Output the (X, Y) coordinate of the center of the cell containing the given text.  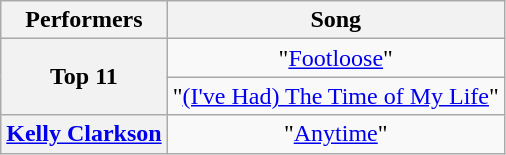
"(I've Had) The Time of My Life" (336, 96)
"Footloose" (336, 58)
Performers (84, 20)
Top 11 (84, 77)
"Anytime" (336, 134)
Kelly Clarkson (84, 134)
Song (336, 20)
